Locate the cell with the specified text and output its (X, Y) center coordinate. 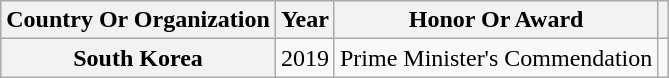
Honor Or Award (496, 20)
Prime Minister's Commendation (496, 58)
South Korea (138, 58)
2019 (304, 58)
Country Or Organization (138, 20)
Year (304, 20)
